Capture the cell that displays the provided text and extract its [x, y] central coordinate. 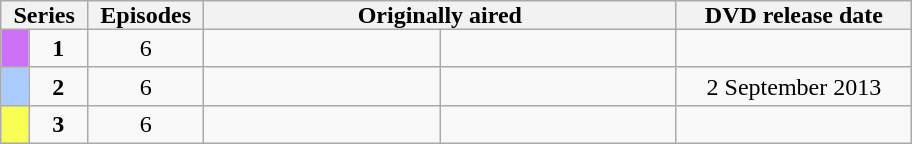
2 [58, 86]
Series [44, 15]
3 [58, 124]
Originally aired [440, 15]
2 September 2013 [794, 86]
1 [58, 48]
Episodes [146, 15]
DVD release date [794, 15]
